Locate the cell with the specified text and output its [X, Y] center coordinate. 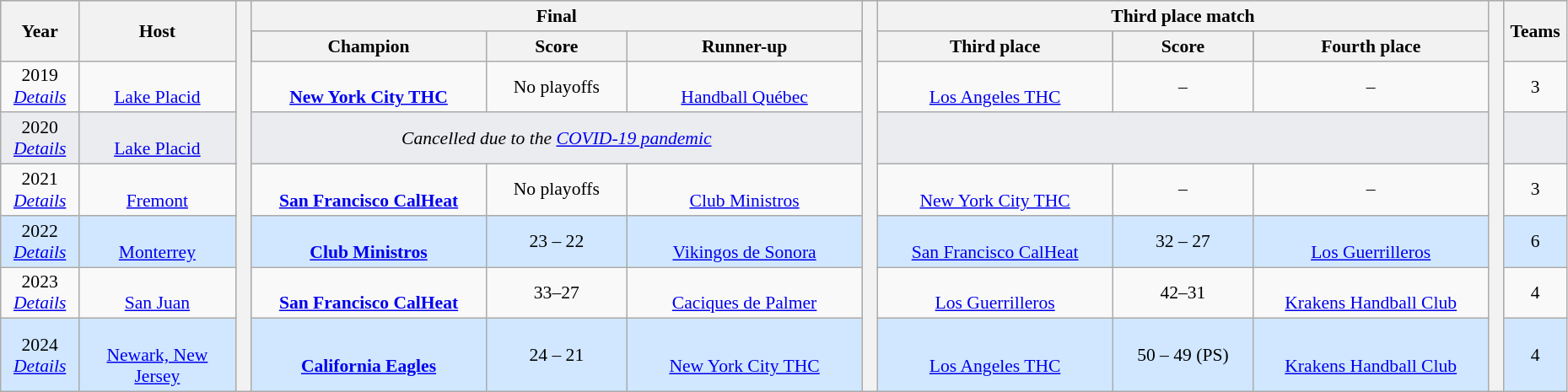
Champion [369, 46]
24 – 21 [557, 356]
Year [40, 30]
2024Details [40, 356]
23 – 22 [557, 241]
32 – 27 [1183, 241]
2019Details [40, 86]
42–31 [1183, 293]
Vikingos de Sonora [744, 241]
Final [557, 16]
Third place [994, 46]
33–27 [557, 293]
Teams [1535, 30]
6 [1535, 241]
Cancelled due to the COVID-19 pandemic [557, 138]
2023Details [40, 293]
Caciques de Palmer [744, 293]
Fourth place [1371, 46]
Fremont [158, 191]
Third place match [1183, 16]
Runner-up [744, 46]
Monterrey [158, 241]
California Eagles [369, 356]
San Juan [158, 293]
2021Details [40, 191]
Newark, New Jersey [158, 356]
Handball Québec [744, 86]
50 – 49 (PS) [1183, 356]
Host [158, 30]
2020Details [40, 138]
2022Details [40, 241]
